Extract the [x, y] coordinate from the center of the cell holding the provided text.  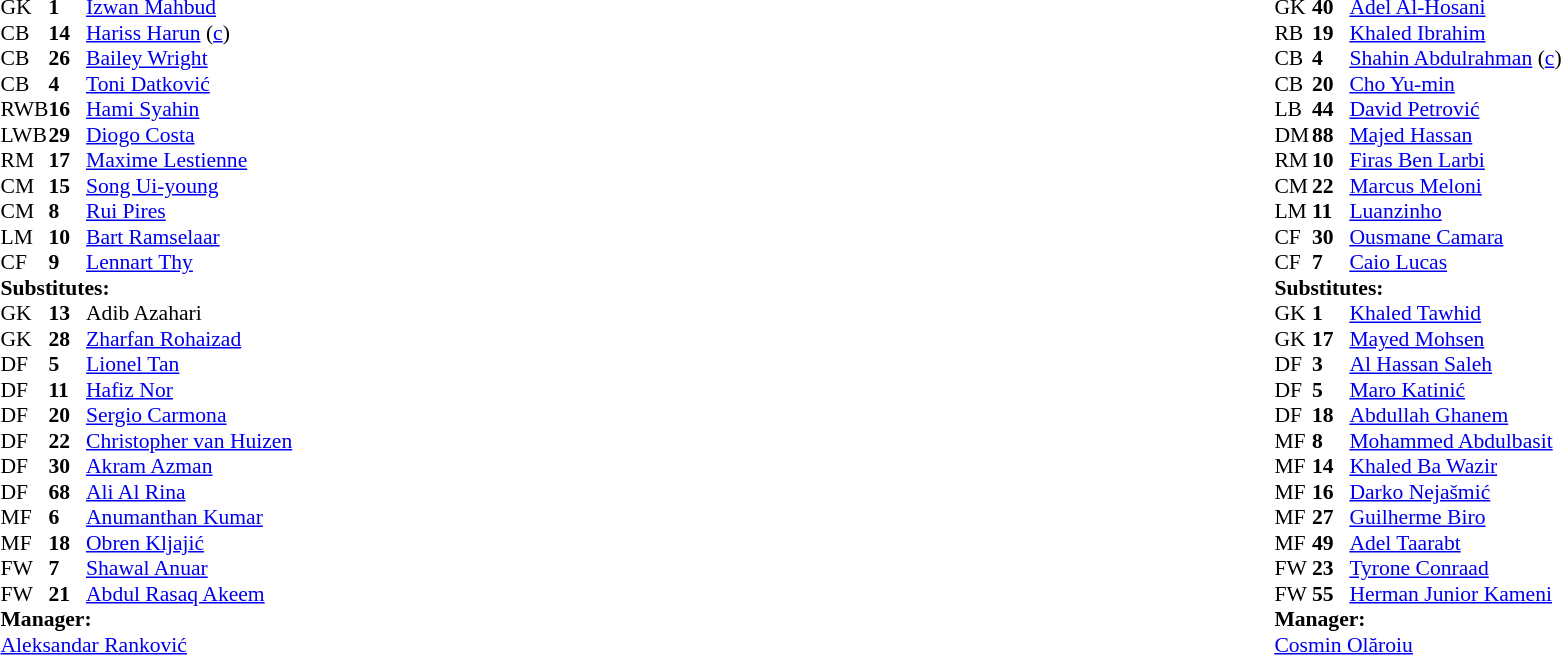
68 [67, 492]
88 [1331, 135]
Khaled Ba Wazir [1455, 467]
Khaled Tawhid [1455, 313]
Abdullah Ghanem [1455, 415]
Shahin Abdulrahman (c) [1455, 59]
Luanzinho [1455, 211]
6 [67, 517]
David Petrović [1455, 109]
Obren Kljajić [189, 543]
Lennart Thy [189, 263]
Marcus Meloni [1455, 186]
Darko Nejašmić [1455, 492]
29 [67, 135]
Maro Katinić [1455, 390]
Herman Junior Kameni [1455, 594]
Toni Datković [189, 84]
Sergio Carmona [189, 415]
Christopher van Huizen [189, 441]
55 [1331, 594]
Anumanthan Kumar [189, 517]
Akram Azman [189, 467]
LWB [24, 135]
Abdul Rasaq Akeem [189, 594]
Firas Ben Larbi [1455, 161]
9 [67, 263]
RWB [24, 109]
Adib Azahari [189, 313]
Mohammed Abdulbasit [1455, 441]
LB [1293, 109]
21 [67, 594]
Guilherme Biro [1455, 517]
15 [67, 186]
Hami Syahin [189, 109]
Cho Yu-min [1455, 84]
27 [1331, 517]
49 [1331, 543]
Shawal Anuar [189, 569]
Hafiz Nor [189, 390]
Al Hassan Saleh [1455, 365]
Khaled Ibrahim [1455, 33]
1 [1331, 313]
Mayed Mohsen [1455, 339]
13 [67, 313]
Adel Taarabt [1455, 543]
Ousmane Camara [1455, 237]
44 [1331, 109]
Zharfan Rohaizad [189, 339]
Song Ui-young [189, 186]
RB [1293, 33]
Lionel Tan [189, 365]
3 [1331, 365]
23 [1331, 569]
26 [67, 59]
Rui Pires [189, 211]
Bart Ramselaar [189, 237]
19 [1331, 33]
Maxime Lestienne [189, 161]
Tyrone Conraad [1455, 569]
28 [67, 339]
Diogo Costa [189, 135]
DM [1293, 135]
Bailey Wright [189, 59]
Majed Hassan [1455, 135]
Hariss Harun (c) [189, 33]
Caio Lucas [1455, 263]
Ali Al Rina [189, 492]
